Capture the cell that displays the provided text and extract its (x, y) central coordinate. 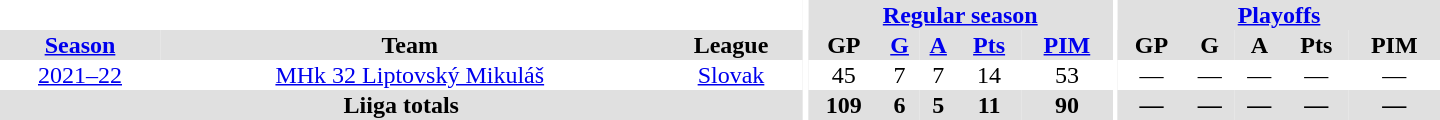
6 (900, 105)
Team (410, 45)
Season (80, 45)
5 (938, 105)
2021–22 (80, 75)
Slovak (732, 75)
League (732, 45)
109 (844, 105)
14 (989, 75)
53 (1066, 75)
Playoffs (1279, 15)
Regular season (960, 15)
11 (989, 105)
45 (844, 75)
Liiga totals (401, 105)
90 (1066, 105)
MHk 32 Liptovský Mikuláš (410, 75)
